Search for the cell housing the specified text and yield its (x, y) center coordinate. 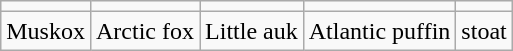
stoat (484, 31)
Little auk (252, 31)
Atlantic puffin (380, 31)
Arctic fox (144, 31)
Muskox (46, 31)
